Provide the [x, y] coordinate of the cell's center where the given text is located.  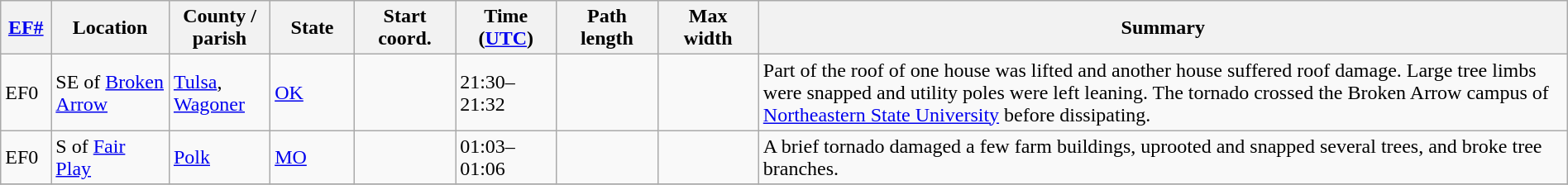
01:03–01:06 [506, 157]
Start coord. [404, 28]
SE of Broken Arrow [111, 92]
21:30–21:32 [506, 92]
State [313, 28]
OK [313, 92]
Summary [1163, 28]
Path length [607, 28]
S of Fair Play [111, 157]
Max width [708, 28]
Location [111, 28]
MO [313, 157]
Time (UTC) [506, 28]
Tulsa, Wagoner [219, 92]
Polk [219, 157]
County / parish [219, 28]
A brief tornado damaged a few farm buildings, uprooted and snapped several trees, and broke tree branches. [1163, 157]
EF# [26, 28]
